Return the [X, Y] coordinate for the center point of the cell that contains the specified text.  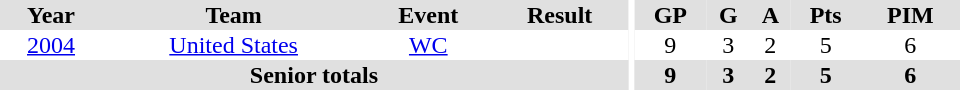
PIM [910, 15]
Result [560, 15]
Event [428, 15]
United States [234, 45]
Year [51, 15]
GP [670, 15]
WC [428, 45]
G [728, 15]
Team [234, 15]
A [770, 15]
Pts [826, 15]
Senior totals [314, 75]
2004 [51, 45]
